Extract the [X, Y] coordinate from the center of the cell holding the provided text.  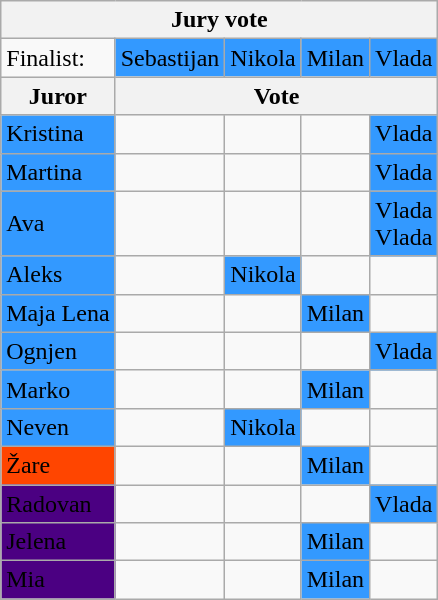
Juror [58, 96]
Vote [276, 96]
Sebastijan [170, 58]
Martina [58, 172]
Radovan [58, 503]
Finalist: [58, 58]
Kristina [58, 134]
VladaVlada [404, 224]
Marko [58, 389]
Ava [58, 224]
Mia [58, 580]
Aleks [58, 275]
Ognjen [58, 351]
Jury vote [220, 20]
Neven [58, 427]
Maja Lena [58, 313]
Žare [58, 465]
Jelena [58, 542]
